Detect which cell encompasses the target text, then output its [x, y] center coordinate. 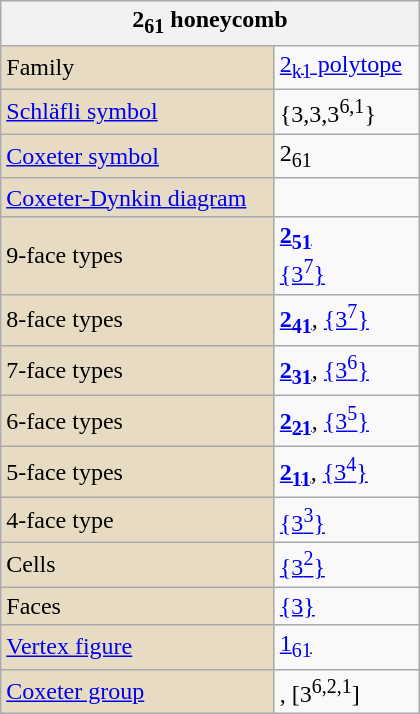
, [36,2,1] [346, 692]
9-face types [138, 255]
Schläfli symbol [138, 112]
8-face types [138, 320]
221, {35} [346, 422]
5-face types [138, 472]
251{37} [346, 255]
6-face types [138, 422]
{32} [346, 564]
241, {37} [346, 320]
161 [346, 647]
261 honeycomb [210, 23]
Family [138, 67]
{3} [346, 606]
Cells [138, 564]
Coxeter group [138, 692]
Faces [138, 606]
2k1 polytope [346, 67]
7-face types [138, 370]
261 [346, 156]
{3,3,36,1} [346, 112]
Coxeter symbol [138, 156]
4-face type [138, 520]
Vertex figure [138, 647]
231, {36} [346, 370]
{33} [346, 520]
Coxeter-Dynkin diagram [138, 197]
211, {34} [346, 472]
